Scan for the cell matching the given text and deliver its [X, Y] coordinate at center. 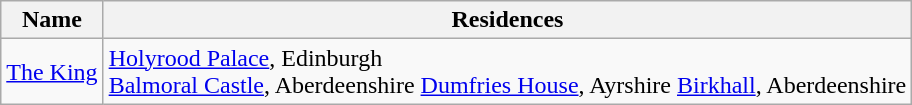
Holyrood Palace, EdinburghBalmoral Castle, Aberdeenshire Dumfries House, Ayrshire Birkhall, Aberdeenshire [508, 72]
Name [52, 20]
The King [52, 72]
Residences [508, 20]
